For the text-containing cell, return its midpoint in [X, Y] coordinate format. 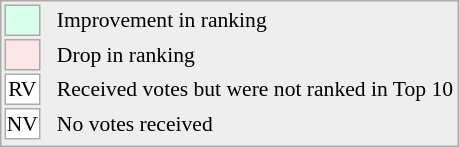
NV [22, 124]
Received votes but were not ranked in Top 10 [254, 90]
Drop in ranking [254, 55]
Improvement in ranking [254, 20]
No votes received [254, 124]
RV [22, 90]
